Locate the cell with the specified text and output its [X, Y] center coordinate. 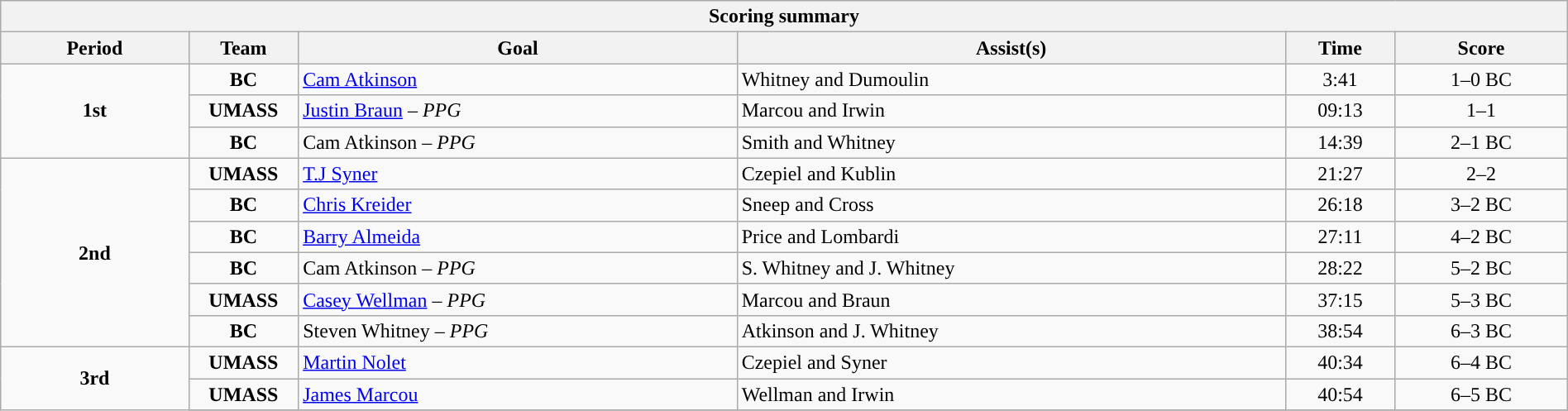
2–2 [1481, 174]
Justin Braun – PPG [518, 111]
Marcou and Braun [1011, 299]
Smith and Whitney [1011, 142]
Czepiel and Kublin [1011, 174]
3–2 BC [1481, 205]
6–5 BC [1481, 394]
1–0 BC [1481, 79]
09:13 [1340, 111]
T.J Syner [518, 174]
Atkinson and J. Whitney [1011, 331]
27:11 [1340, 237]
40:34 [1340, 362]
5–3 BC [1481, 299]
2nd [94, 252]
Score [1481, 48]
Barry Almeida [518, 237]
Czepiel and Syner [1011, 362]
28:22 [1340, 268]
Sneep and Cross [1011, 205]
S. Whitney and J. Whitney [1011, 268]
Goal [518, 48]
14:39 [1340, 142]
21:27 [1340, 174]
5–2 BC [1481, 268]
3:41 [1340, 79]
37:15 [1340, 299]
Time [1340, 48]
Assist(s) [1011, 48]
Whitney and Dumoulin [1011, 79]
Cam Atkinson [518, 79]
6–3 BC [1481, 331]
Marcou and Irwin [1011, 111]
Team [243, 48]
1–1 [1481, 111]
Wellman and Irwin [1011, 394]
James Marcou [518, 394]
3rd [94, 378]
Period [94, 48]
Martin Nolet [518, 362]
1st [94, 111]
Chris Kreider [518, 205]
40:54 [1340, 394]
26:18 [1340, 205]
4–2 BC [1481, 237]
6–4 BC [1481, 362]
Steven Whitney – PPG [518, 331]
38:54 [1340, 331]
Scoring summary [784, 17]
Casey Wellman – PPG [518, 299]
Price and Lombardi [1011, 237]
2–1 BC [1481, 142]
